Find where the given text appears and provide that cell's center as [X, Y] coordinate. 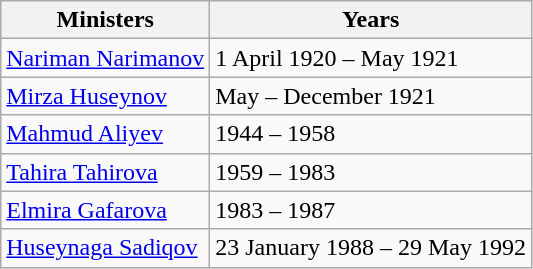
Mirza Huseynov [106, 96]
Huseynaga Sadiqov [106, 248]
1959 – 1983 [371, 172]
Nariman Narimanov [106, 58]
1944 – 1958 [371, 134]
1 April 1920 – May 1921 [371, 58]
Years [371, 20]
May – December 1921 [371, 96]
Mahmud Aliyev [106, 134]
1983 – 1987 [371, 210]
Elmira Gafarova [106, 210]
23 January 1988 – 29 May 1992 [371, 248]
Tahira Tahirova [106, 172]
Ministers [106, 20]
